Capture the cell that displays the provided text and extract its [x, y] central coordinate. 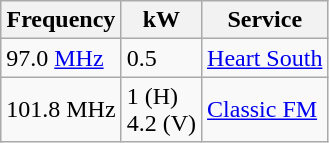
Frequency [61, 20]
1 (H)4.2 (V) [161, 110]
0.5 [161, 58]
kW [161, 20]
Service [265, 20]
101.8 MHz [61, 110]
Classic FM [265, 110]
97.0 MHz [61, 58]
Heart South [265, 58]
